Capture the cell that displays the provided text and extract its [X, Y] central coordinate. 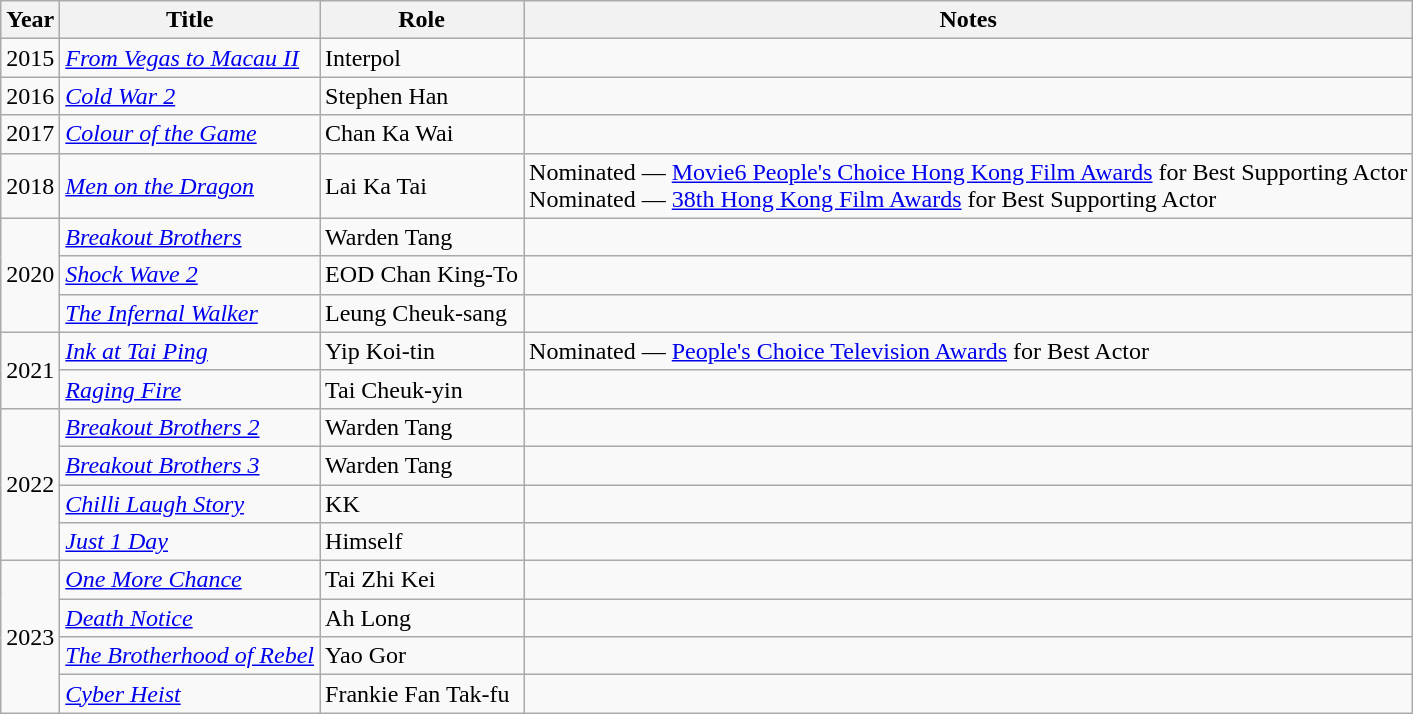
Shock Wave 2 [190, 275]
Breakout Brothers 3 [190, 465]
Tai Cheuk-yin [422, 389]
2017 [30, 134]
Leung Cheuk-sang [422, 313]
KK [422, 503]
Tai Zhi Kei [422, 580]
Nominated — People's Choice Television Awards for Best Actor [968, 351]
Breakout Brothers 2 [190, 427]
Chan Ka Wai [422, 134]
Cold War 2 [190, 96]
Breakout Brothers [190, 237]
Chilli Laugh Story [190, 503]
EOD Chan King-To [422, 275]
The Brotherhood of Rebel [190, 656]
The Infernal Walker [190, 313]
2016 [30, 96]
Just 1 Day [190, 542]
Frankie Fan Tak-fu [422, 694]
One More Chance [190, 580]
Lai Ka Tai [422, 186]
Colour of the Game [190, 134]
2018 [30, 186]
Nominated — Movie6 People's Choice Hong Kong Film Awards for Best Supporting ActorNominated — 38th Hong Kong Film Awards for Best Supporting Actor [968, 186]
Death Notice [190, 618]
2021 [30, 370]
Role [422, 20]
Yip Koi-tin [422, 351]
Title [190, 20]
Yao Gor [422, 656]
Ah Long [422, 618]
Interpol [422, 58]
Raging Fire [190, 389]
Stephen Han [422, 96]
2020 [30, 275]
Year [30, 20]
Notes [968, 20]
Ink at Tai Ping [190, 351]
Men on the Dragon [190, 186]
From Vegas to Macau II [190, 58]
2022 [30, 484]
Cyber Heist [190, 694]
2023 [30, 637]
Himself [422, 542]
2015 [30, 58]
